Identify which cell holds the provided text, then report its [X, Y] central coordinate. 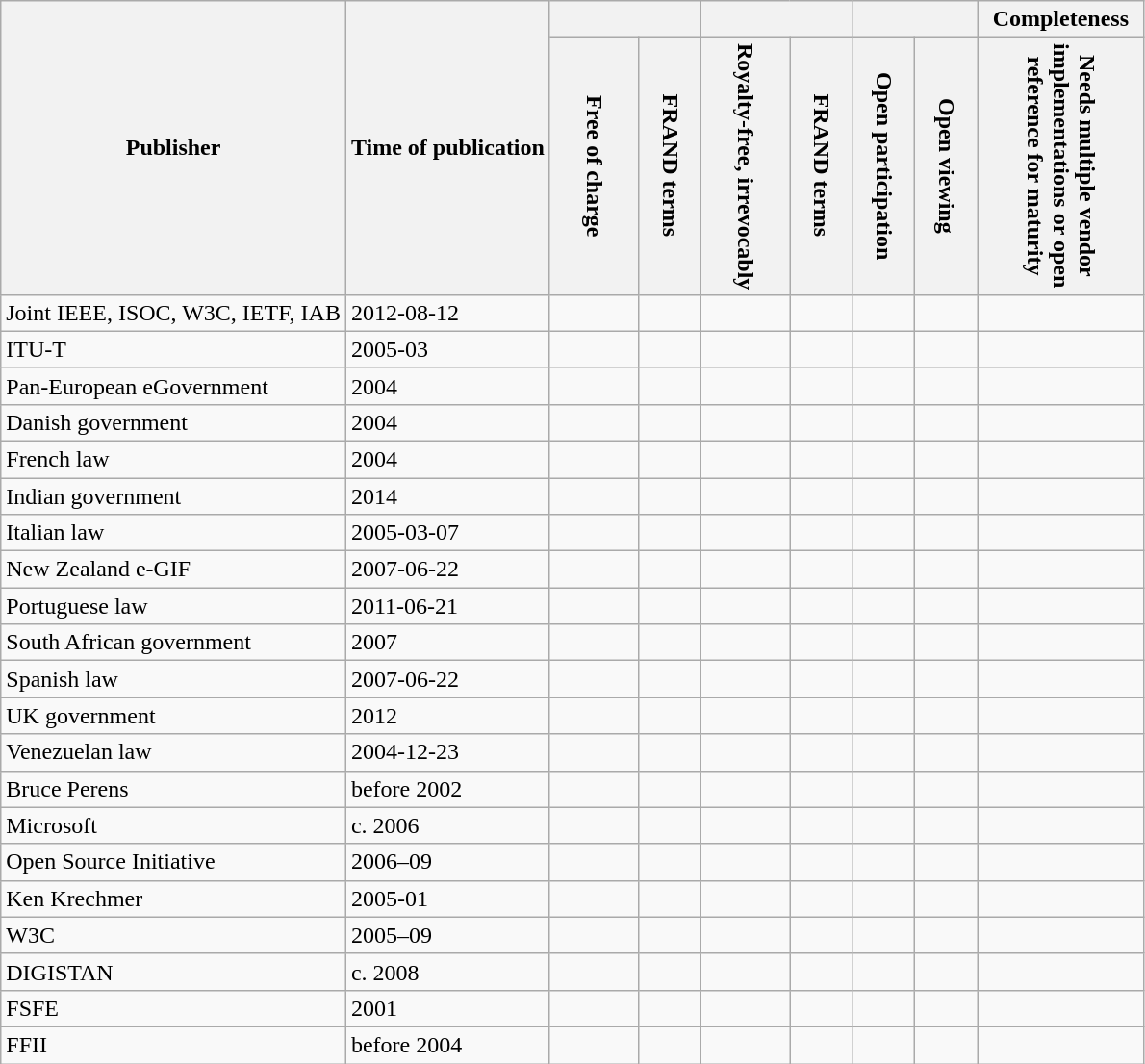
W3C [173, 935]
Complete­ness [1060, 19]
Ken Krechmer [173, 899]
Free of charge [594, 165]
before 2004 [447, 1045]
2011-06-21 [447, 606]
Microsoft [173, 825]
Pan-European eGovernment [173, 386]
Portuguese law [173, 606]
FSFE [173, 1008]
Publisher [173, 148]
Joint IEEE, ISOC, W3C, IETF, IAB [173, 313]
ITU-T [173, 349]
DIGISTAN [173, 972]
c. 2008 [447, 972]
UK government [173, 716]
2001 [447, 1008]
2012 [447, 716]
Open viewing [947, 165]
2005-01 [447, 899]
2012-08-12 [447, 313]
Open participation [883, 165]
Venezuelan law [173, 752]
FFII [173, 1045]
2007 [447, 643]
Time of pub­lication [447, 148]
Indian government [173, 496]
c. 2006 [447, 825]
Royalty-free, irrevocably [746, 165]
New Zealand e-GIF [173, 570]
2014 [447, 496]
2005–09 [447, 935]
Needs multiple vendorimplementations or openreference for maturity [1060, 165]
Spanish law [173, 679]
2004-12-23 [447, 752]
before 2002 [447, 789]
South African government [173, 643]
2006–09 [447, 862]
Bruce Perens [173, 789]
French law [173, 459]
Italian law [173, 533]
2005-03 [447, 349]
2005-03-07 [447, 533]
Danish government [173, 422]
Open Source Initiative [173, 862]
